Return [x, y] of the center of cell containing provided text 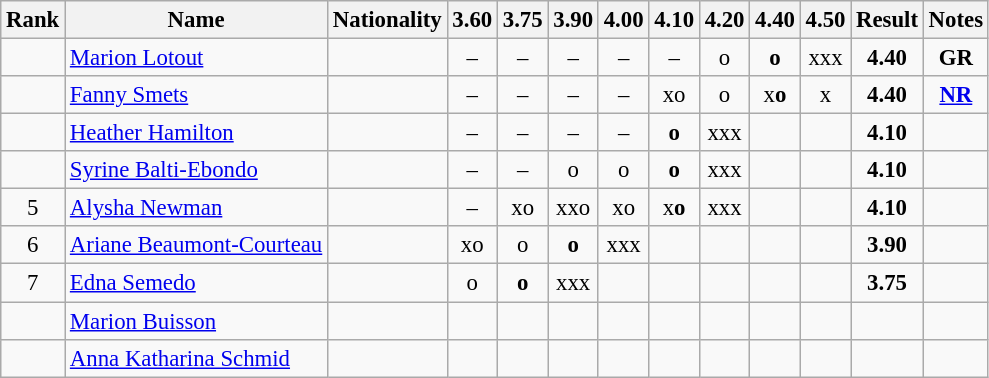
4.50 [825, 20]
Ariane Beaumont-Courteau [196, 245]
Fanny Smets [196, 95]
x [825, 95]
3.60 [472, 20]
7 [33, 283]
5 [33, 208]
Result [888, 20]
Marion Lotout [196, 58]
6 [33, 245]
Heather Hamilton [196, 133]
4.20 [724, 20]
Rank [33, 20]
Name [196, 20]
Notes [956, 20]
Nationality [388, 20]
Edna Semedo [196, 283]
GR [956, 58]
NR [956, 95]
xxo [573, 208]
Anna Katharina Schmid [196, 358]
Alysha Newman [196, 208]
Syrine Balti-Ebondo [196, 170]
4.00 [623, 20]
Marion Buisson [196, 321]
